Detect which cell encompasses the target text, then output its (X, Y) center coordinate. 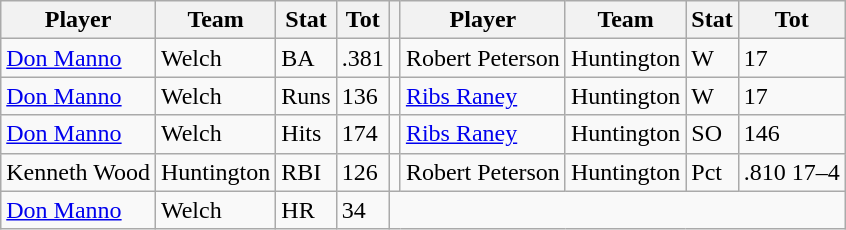
.381 (362, 58)
HR (306, 210)
SO (712, 134)
BA (306, 58)
126 (362, 172)
146 (792, 134)
Runs (306, 96)
136 (362, 96)
174 (362, 134)
Hits (306, 134)
RBI (306, 172)
Kenneth Wood (78, 172)
34 (362, 210)
Pct (712, 172)
.810 17–4 (792, 172)
